Identify which cell holds the provided text, then report its (X, Y) central coordinate. 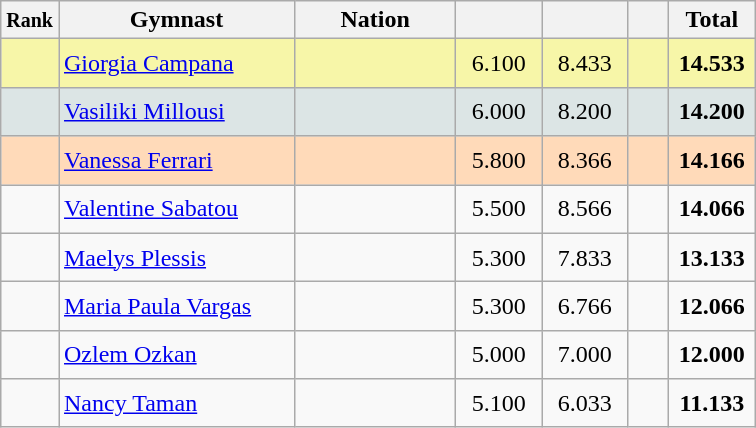
Gymnast (176, 20)
14.166 (712, 160)
11.133 (712, 404)
Giorgia Campana (176, 64)
6.766 (585, 306)
Nation (376, 20)
14.533 (712, 64)
14.200 (712, 112)
5.100 (499, 404)
5.800 (499, 160)
Maria Paula Vargas (176, 306)
Ozlem Ozkan (176, 354)
Vasiliki Millousi (176, 112)
8.566 (585, 208)
14.066 (712, 208)
Valentine Sabatou (176, 208)
7.000 (585, 354)
8.366 (585, 160)
Nancy Taman (176, 404)
8.433 (585, 64)
12.066 (712, 306)
5.500 (499, 208)
7.833 (585, 258)
8.200 (585, 112)
13.133 (712, 258)
Maelys Plessis (176, 258)
5.000 (499, 354)
Total (712, 20)
6.033 (585, 404)
6.100 (499, 64)
12.000 (712, 354)
6.000 (499, 112)
Vanessa Ferrari (176, 160)
Rank (30, 20)
